Pinpoint the cell where the given text exists, returning its (x, y) midpoint coordinate. 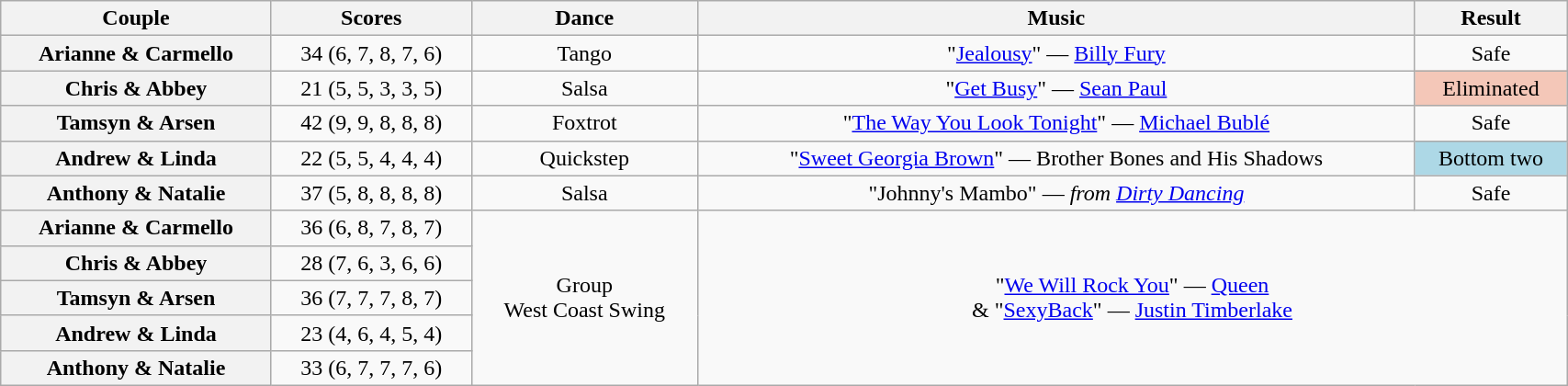
Dance (584, 18)
Scores (371, 18)
34 (6, 7, 8, 7, 6) (371, 53)
Bottom two (1490, 158)
42 (9, 9, 8, 8, 8) (371, 123)
Eliminated (1490, 88)
GroupWest Coast Swing (584, 298)
"Get Busy" — Sean Paul (1056, 88)
Couple (136, 18)
"We Will Rock You" — Queen& "SexyBack" — Justin Timberlake (1132, 298)
"Sweet Georgia Brown" — Brother Bones and His Shadows (1056, 158)
"Johnny's Mambo" — from Dirty Dancing (1056, 193)
"The Way You Look Tonight" — Michael Bublé (1056, 123)
22 (5, 5, 4, 4, 4) (371, 158)
"Jealousy" — Billy Fury (1056, 53)
36 (7, 7, 7, 8, 7) (371, 298)
Music (1056, 18)
Result (1490, 18)
Foxtrot (584, 123)
Tango (584, 53)
23 (4, 6, 4, 5, 4) (371, 333)
Quickstep (584, 158)
33 (6, 7, 7, 7, 6) (371, 368)
28 (7, 6, 3, 6, 6) (371, 263)
21 (5, 5, 3, 3, 5) (371, 88)
36 (6, 8, 7, 8, 7) (371, 228)
37 (5, 8, 8, 8, 8) (371, 193)
